Identify which cell holds the provided text, then report its [x, y] central coordinate. 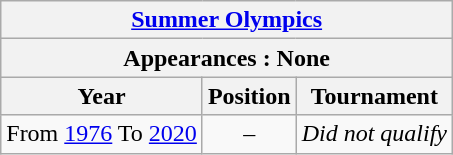
Position [249, 96]
Tournament [374, 96]
– [249, 134]
Did not qualify [374, 134]
Appearances : None [227, 58]
Summer Olympics [227, 20]
From 1976 To 2020 [102, 134]
Year [102, 96]
